From the cell containing the given text, extract its center point as (X, Y) coordinate. 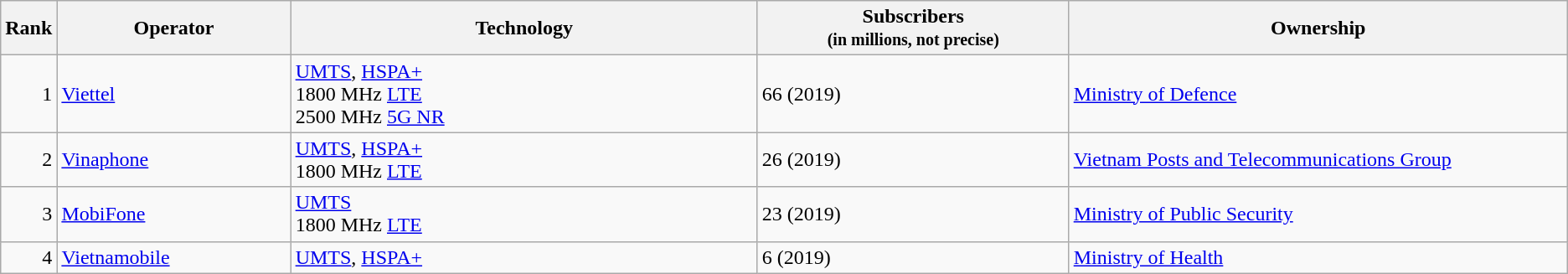
Subscribers(in millions, not precise) (913, 28)
Vietnam Posts and Telecommunications Group (1318, 159)
UMTS1800 MHz LTE (524, 215)
66 (2019) (913, 94)
Ministry of Public Security (1318, 215)
UMTS, HSPA+1800 MHz LTE (524, 159)
2 (28, 159)
Ministry of Defence (1318, 94)
6 (2019) (913, 257)
Vietnamobile (174, 257)
Rank (28, 28)
1 (28, 94)
Viettel (174, 94)
3 (28, 215)
MobiFone (174, 215)
23 (2019) (913, 215)
26 (2019) (913, 159)
Vinaphone (174, 159)
Ownership (1318, 28)
Technology (524, 28)
UMTS, HSPA+ (524, 257)
4 (28, 257)
UMTS, HSPA+ 1800 MHz LTE2500 MHz 5G NR (524, 94)
Operator (174, 28)
Ministry of Health (1318, 257)
